Extract the (x, y) coordinate from the center of the cell holding the provided text.  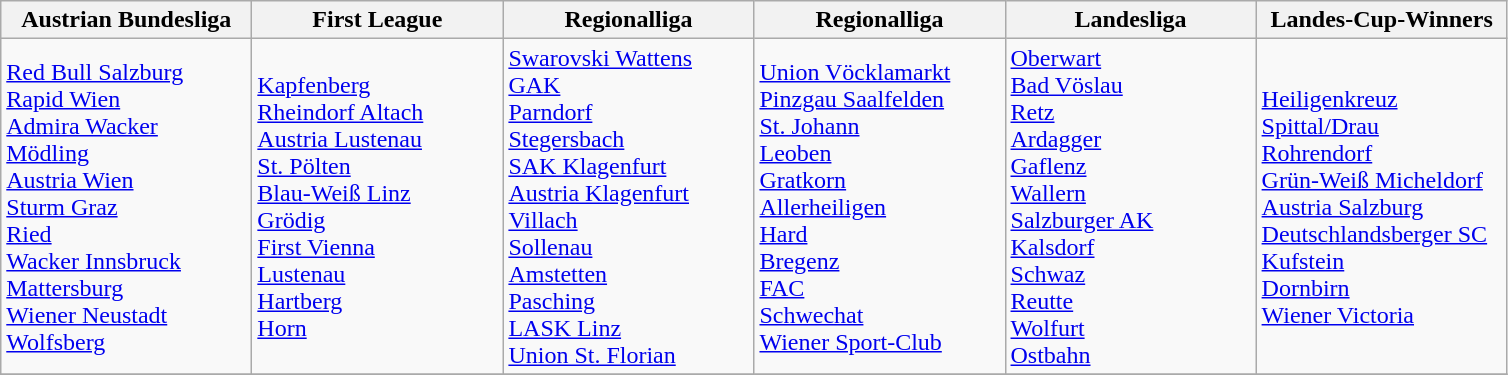
KapfenbergRheindorf AltachAustria LustenauSt. PöltenBlau-Weiß LinzGrödigFirst ViennaLustenauHartbergHorn (378, 206)
Union VöcklamarktPinzgau SaalfeldenSt. JohannLeobenGratkornAllerheiligenHardBregenzFACSchwechatWiener Sport-Club (880, 206)
Swarovski WattensGAKParndorfStegersbachSAK KlagenfurtAustria KlagenfurtVillachSollenauAmstettenPaschingLASK LinzUnion St. Florian (628, 206)
HeiligenkreuzSpittal/DrauRohrendorfGrün-Weiß MicheldorfAustria SalzburgDeutschlandsberger SCKufsteinDornbirnWiener Victoria (1382, 206)
Austrian Bundesliga (126, 20)
Landes-Cup-Winners (1382, 20)
Landesliga (1130, 20)
Red Bull SalzburgRapid WienAdmira Wacker MödlingAustria WienSturm GrazRiedWacker InnsbruckMattersburgWiener NeustadtWolfsberg (126, 206)
OberwartBad VöslauRetzArdaggerGaflenzWallernSalzburger AKKalsdorfSchwazReutteWolfurtOstbahn (1130, 206)
First League (378, 20)
